Identify which cell holds the provided text, then report its (X, Y) central coordinate. 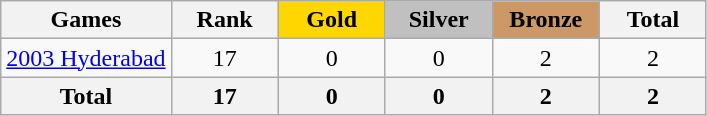
Rank (224, 20)
Bronze (546, 20)
Gold (332, 20)
2003 Hyderabad (86, 58)
Games (86, 20)
Silver (438, 20)
